Return the (X, Y) coordinate for the center point of the cell that contains the specified text.  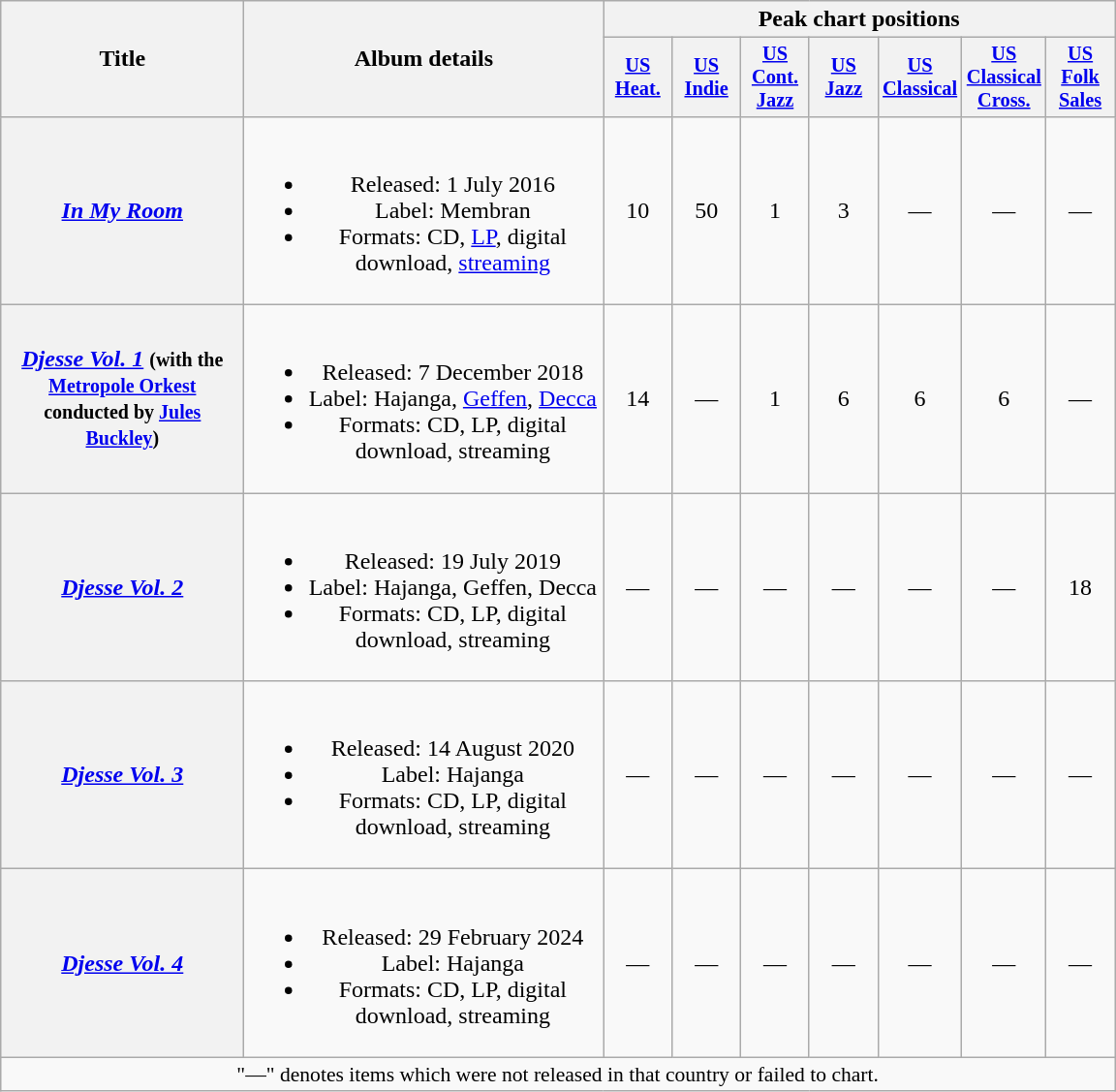
Djesse Vol. 4 (122, 963)
USJazz (843, 78)
Peak chart positions (859, 19)
Released: 14 August 2020Label: HajangaFormats: CD, LP, digital download, streaming (424, 775)
USClassical (920, 78)
Djesse Vol. 2 (122, 587)
Title (122, 59)
3 (843, 210)
USCont.Jazz (775, 78)
18 (1081, 587)
USIndie (707, 78)
Released: 29 February 2024Label: HajangaFormats: CD, LP, digital download, streaming (424, 963)
Released: 7 December 2018Label: Hajanga, Geffen, DeccaFormats: CD, LP, digital download, streaming (424, 399)
Djesse Vol. 3 (122, 775)
In My Room (122, 210)
USFolk Sales (1081, 78)
"—" denotes items which were not released in that country or failed to chart. (558, 1075)
USHeat. (637, 78)
14 (637, 399)
Released: 1 July 2016Label: MembranFormats: CD, LP, digital download, streaming (424, 210)
10 (637, 210)
Released: 19 July 2019Label: Hajanga, Geffen, DeccaFormats: CD, LP, digital download, streaming (424, 587)
Album details (424, 59)
50 (707, 210)
Djesse Vol. 1 (with the Metropole Orkest conducted by Jules Buckley) (122, 399)
USClassical Cross. (1004, 78)
